Extract the (x, y) coordinate from the center of the cell holding the provided text.  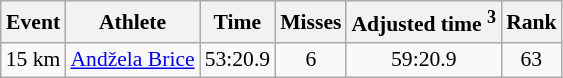
Athlete (132, 22)
53:20.9 (238, 60)
Misses (310, 22)
15 km (34, 60)
Andžela Brice (132, 60)
Rank (532, 22)
Event (34, 22)
Adjusted time 3 (424, 22)
59:20.9 (424, 60)
Time (238, 22)
6 (310, 60)
63 (532, 60)
